Provide the [x, y] coordinate of the cell's center where the given text is located.  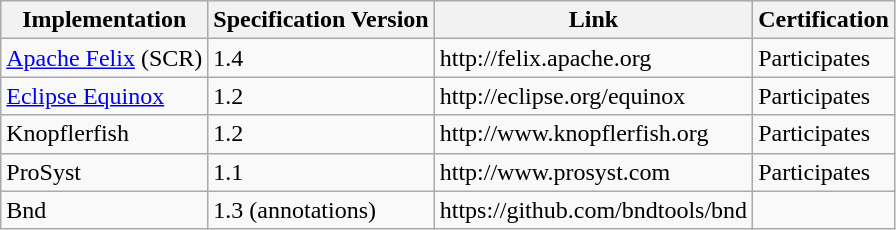
1.3 (annotations) [321, 210]
Bnd [104, 210]
Specification Version [321, 20]
Apache Felix (SCR) [104, 58]
ProSyst [104, 172]
1.1 [321, 172]
1.4 [321, 58]
https://github.com/bndtools/bnd [593, 210]
http://eclipse.org/equinox [593, 96]
Implementation [104, 20]
Eclipse Equinox [104, 96]
http://www.knopflerfish.org [593, 134]
Knopflerfish [104, 134]
http://felix.apache.org [593, 58]
http://www.prosyst.com [593, 172]
Certification [824, 20]
Link [593, 20]
